Return the [X, Y] coordinate for the center point of the cell that contains the specified text.  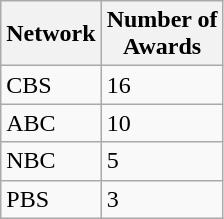
10 [162, 123]
16 [162, 85]
PBS [51, 199]
CBS [51, 85]
NBC [51, 161]
ABC [51, 123]
5 [162, 161]
3 [162, 199]
Number ofAwards [162, 34]
Network [51, 34]
